Return the (X, Y) coordinate for the center point of the cell that contains the specified text.  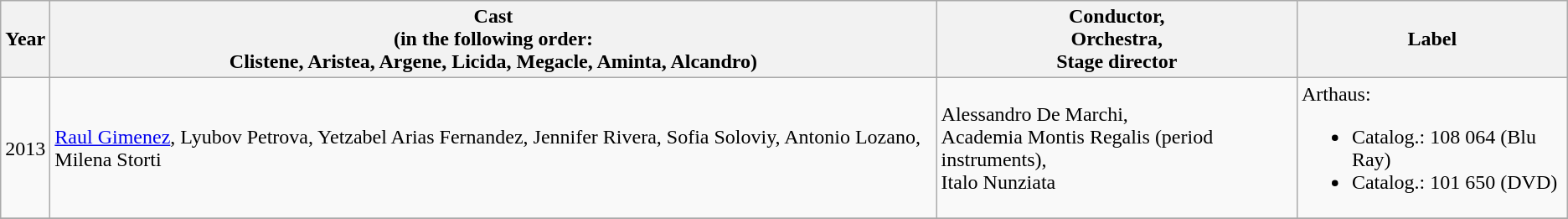
Label (1432, 39)
Raul Gimenez, Lyubov Petrova, Yetzabel Arias Fernandez, Jennifer Rivera, Sofia Soloviy, Antonio Lozano, Milena Storti (493, 148)
Conductor,Orchestra,Stage director (1117, 39)
Arthaus:Catalog.: 108 064 (Blu Ray)Catalog.: 101 650 (DVD) (1432, 148)
Year (25, 39)
2013 (25, 148)
Cast(in the following order:Clistene, Aristea, Argene, Licida, Megacle, Aminta, Alcandro) (493, 39)
Alessandro De Marchi,Academia Montis Regalis (period instruments),Italo Nunziata (1117, 148)
